Scan for the cell matching the given text and deliver its [x, y] coordinate at center. 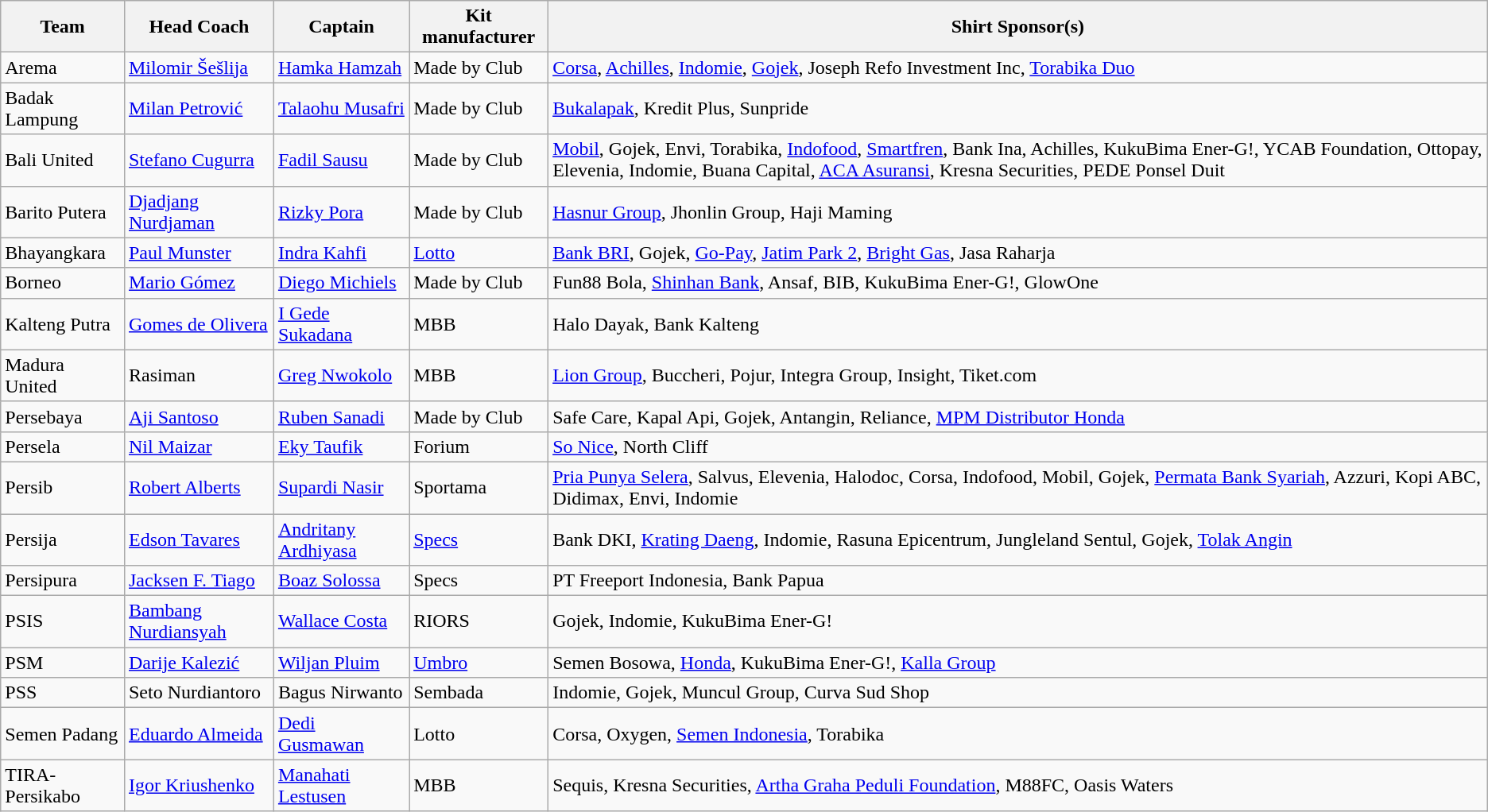
Bank DKI, Krating Daeng, Indomie, Rasuna Epicentrum, Jungleland Sentul, Gojek, Tolak Angin [1018, 539]
Safe Care, Kapal Api, Gojek, Antangin, Reliance, MPM Distributor Honda [1018, 416]
Andritany Ardhiyasa [341, 539]
Semen Padang [63, 734]
Bagus Nirwanto [341, 693]
Wiljan Pluim [341, 663]
Indomie, Gojek, Muncul Group, Curva Sud Shop [1018, 693]
Manahati Lestusen [341, 785]
So Nice, North Cliff [1018, 447]
Diego Michiels [341, 283]
Milomir Šešlija [199, 68]
Fun88 Bola, Shinhan Bank, Ansaf, BIB, KukuBima Ener-G!, GlowOne [1018, 283]
PSIS [63, 621]
RIORS [479, 621]
Bhayangkara [63, 253]
Sembada [479, 693]
Milan Petrović [199, 108]
Forium [479, 447]
Igor Kriushenko [199, 785]
Sportama [479, 488]
Robert Alberts [199, 488]
Team [63, 27]
Dedi Gusmawan [341, 734]
Head Coach [199, 27]
Lion Group, Buccheri, Pojur, Integra Group, Insight, Tiket.com [1018, 375]
Bali United [63, 160]
Eduardo Almeida [199, 734]
Mario Gómez [199, 283]
Boaz Solossa [341, 581]
I Gede Sukadana [341, 324]
Persipura [63, 581]
Darije Kalezić [199, 663]
Barito Putera [63, 211]
Greg Nwokolo [341, 375]
Bambang Nurdiansyah [199, 621]
Umbro [479, 663]
Edson Tavares [199, 539]
Ruben Sanadi [341, 416]
Badak Lampung [63, 108]
Wallace Costa [341, 621]
Arema [63, 68]
Rizky Pora [341, 211]
Aji Santoso [199, 416]
Persela [63, 447]
Fadil Sausu [341, 160]
Jacksen F. Tiago [199, 581]
Persib [63, 488]
Seto Nurdiantoro [199, 693]
Eky Taufik [341, 447]
Corsa, Oxygen, Semen Indonesia, Torabika [1018, 734]
Kit manufacturer [479, 27]
Supardi Nasir [341, 488]
Shirt Sponsor(s) [1018, 27]
Semen Bosowa, Honda, KukuBima Ener-G!, Kalla Group [1018, 663]
PSM [63, 663]
Paul Munster [199, 253]
Indra Kahfi [341, 253]
Corsa, Achilles, Indomie, Gojek, Joseph Refo Investment Inc, Torabika Duo [1018, 68]
Gojek, Indomie, KukuBima Ener-G! [1018, 621]
PSS [63, 693]
Bukalapak, Kredit Plus, Sunpride [1018, 108]
Pria Punya Selera, Salvus, Elevenia, Halodoc, Corsa, Indofood, Mobil, Gojek, Permata Bank Syariah, Azzuri, Kopi ABC, Didimax, Envi, Indomie [1018, 488]
Madura United [63, 375]
Halo Dayak, Bank Kalteng [1018, 324]
PT Freeport Indonesia, Bank Papua [1018, 581]
Rasiman [199, 375]
Hasnur Group, Jhonlin Group, Haji Maming [1018, 211]
Nil Maizar [199, 447]
Borneo [63, 283]
Captain [341, 27]
Bank BRI, Gojek, Go-Pay, Jatim Park 2, Bright Gas, Jasa Raharja [1018, 253]
Gomes de Olivera [199, 324]
Talaohu Musafri [341, 108]
Persebaya [63, 416]
Kalteng Putra [63, 324]
Djadjang Nurdjaman [199, 211]
Persija [63, 539]
Sequis, Kresna Securities, Artha Graha Peduli Foundation, M88FC, Oasis Waters [1018, 785]
TIRA-Persikabo [63, 785]
Stefano Cugurra [199, 160]
Hamka Hamzah [341, 68]
